Locate the cell with the specified text and output its (X, Y) center coordinate. 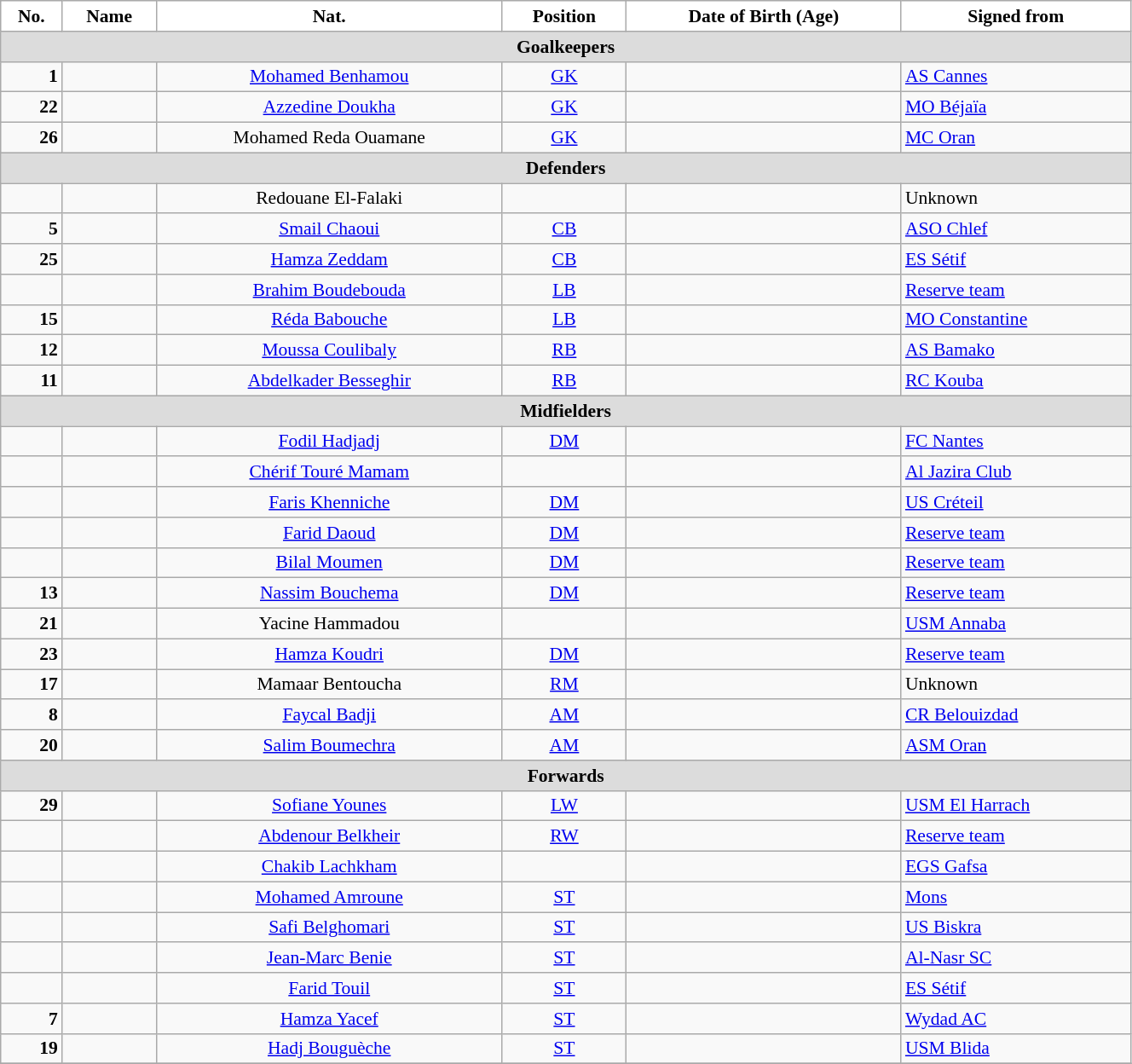
Sofiane Younes (329, 806)
Jean-Marc Benie (329, 958)
USM El Harrach (1016, 806)
Nat. (329, 16)
Al-Nasr SC (1016, 958)
Redouane El-Falaki (329, 199)
Mohamed Amroune (329, 897)
MO Constantine (1016, 320)
Chakib Lachkham (329, 867)
Forwards (566, 776)
Hamza Zeddam (329, 259)
MO Béjaïa (1016, 107)
Farid Daoud (329, 533)
Brahim Boudebouda (329, 290)
13 (32, 593)
Hamza Koudri (329, 654)
Position (564, 16)
22 (32, 107)
FC Nantes (1016, 442)
No. (32, 16)
US Créteil (1016, 502)
Mohamed Reda Ouamane (329, 138)
Midfielders (566, 411)
Faycal Badji (329, 715)
Safi Belghomari (329, 928)
Signed from (1016, 16)
Mamaar Bentoucha (329, 685)
Réda Babouche (329, 320)
MC Oran (1016, 138)
RW (564, 836)
23 (32, 654)
Bilal Moumen (329, 563)
ASO Chlef (1016, 229)
Al Jazira Club (1016, 472)
Name (109, 16)
Mohamed Benhamou (329, 77)
Nassim Bouchema (329, 593)
26 (32, 138)
Wydad AC (1016, 1019)
7 (32, 1019)
25 (32, 259)
USM Annaba (1016, 624)
Farid Touil (329, 988)
Fodil Hadjadj (329, 442)
AS Cannes (1016, 77)
Salim Boumechra (329, 745)
USM Blida (1016, 1049)
Smail Chaoui (329, 229)
Mons (1016, 897)
21 (32, 624)
Abdenour Belkheir (329, 836)
Goalkeepers (566, 47)
5 (32, 229)
Defenders (566, 168)
20 (32, 745)
Abdelkader Besseghir (329, 381)
8 (32, 715)
RM (564, 685)
AS Bamako (1016, 350)
12 (32, 350)
1 (32, 77)
Hadj Bouguèche (329, 1049)
Date of Birth (Age) (764, 16)
Hamza Yacef (329, 1019)
LW (564, 806)
EGS Gafsa (1016, 867)
US Biskra (1016, 928)
11 (32, 381)
RC Kouba (1016, 381)
29 (32, 806)
17 (32, 685)
Moussa Coulibaly (329, 350)
Yacine Hammadou (329, 624)
19 (32, 1049)
ASM Oran (1016, 745)
Chérif Touré Mamam (329, 472)
CR Belouizdad (1016, 715)
15 (32, 320)
Faris Khenniche (329, 502)
Azzedine Doukha (329, 107)
